Return the (X, Y) coordinate for the center point of the cell that contains the specified text.  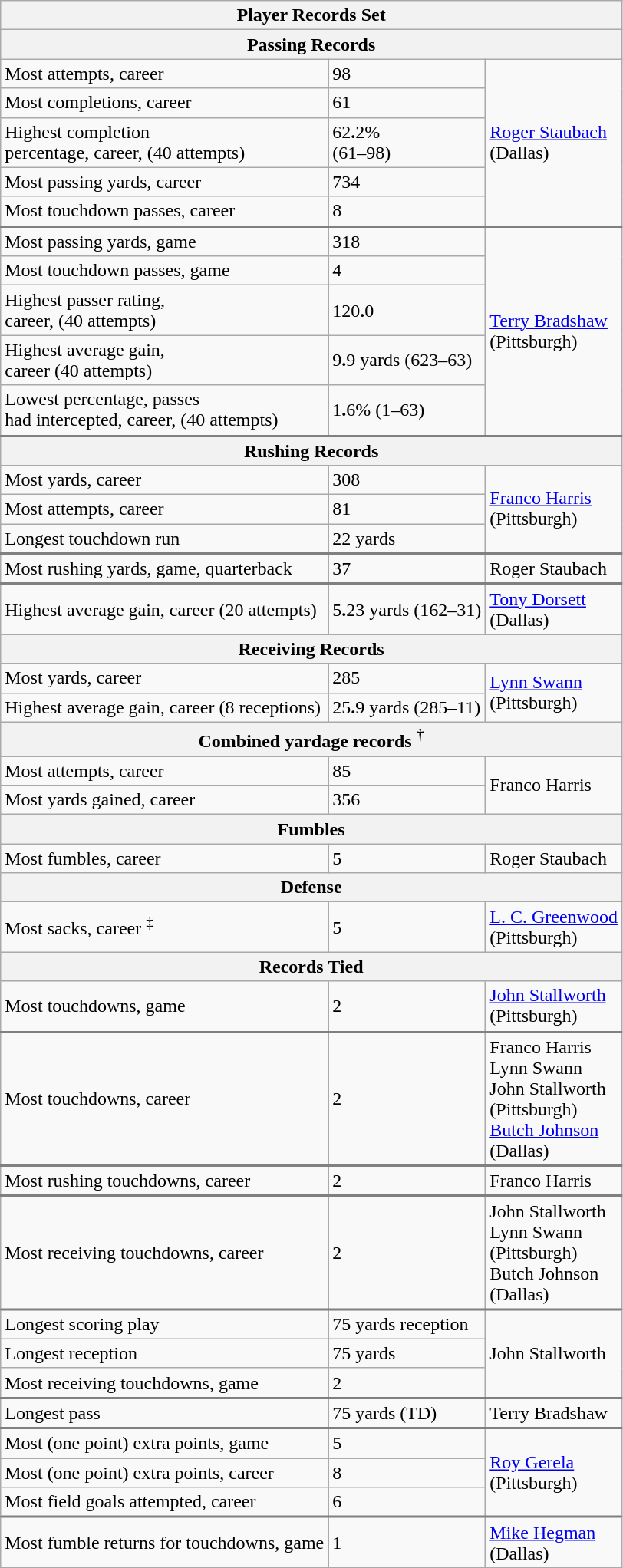
Mike Hegman(Dallas) (554, 1542)
Most receiving touchdowns, career (164, 1253)
Most fumbles, career (164, 858)
1.6% (1–63) (407, 410)
Lynn Swann(Pittsburgh) (554, 693)
Highest passer rating, career, (40 attempts) (164, 310)
Most receiving touchdowns, game (164, 1382)
Longest reception (164, 1353)
1 (407, 1542)
85 (407, 771)
Records Tied (311, 967)
John Stallworth(Pittsburgh) (554, 1006)
Longest scoring play (164, 1324)
Most (one point) extra points, career (164, 1473)
81 (407, 509)
9.9 yards (623–63) (407, 361)
John StallworthLynn Swann(Pittsburgh)Butch Johnson(Dallas) (554, 1253)
Most touchdowns, career (164, 1099)
5.23 yards (162–31) (407, 609)
Most rushing touchdowns, career (164, 1181)
61 (407, 103)
Longest touchdown run (164, 539)
Most rushing yards, game, quarterback (164, 569)
37 (407, 569)
Terry Bradshaw (554, 1413)
Longest pass (164, 1413)
6 (407, 1502)
Most sacks, career ‡ (164, 927)
Roger Staubach(Dallas) (554, 143)
Defense (311, 888)
75 yards (407, 1353)
Most yards gained, career (164, 800)
Most passing yards, career (164, 182)
62.2%(61–98) (407, 143)
Terry Bradshaw(Pittsburgh) (554, 331)
Most fumble returns for touchdowns, game (164, 1542)
75 yards (TD) (407, 1413)
Fumbles (311, 829)
356 (407, 800)
Tony Dorsett(Dallas) (554, 609)
Highest completion percentage, career, (40 attempts) (164, 143)
Rushing Records (311, 451)
Receiving Records (311, 649)
Most (one point) extra points, game (164, 1444)
Franco Harris(Pittsburgh) (554, 509)
Franco HarrisLynn SwannJohn Stallworth(Pittsburgh)Butch Johnson(Dallas) (554, 1099)
Player Records Set (311, 15)
318 (407, 241)
Combined yardage records † (311, 740)
Passing Records (311, 44)
22 yards (407, 539)
L. C. Greenwood(Pittsburgh) (554, 927)
John Stallworth (554, 1354)
734 (407, 182)
285 (407, 678)
Most touchdown passes, game (164, 271)
Highest average gain, career (8 receptions) (164, 707)
Most completions, career (164, 103)
Most touchdowns, game (164, 1006)
4 (407, 271)
120.0 (407, 310)
308 (407, 480)
98 (407, 74)
Highest average gain, career (20 attempts) (164, 609)
Roy Gerela(Pittsburgh) (554, 1473)
75 yards reception (407, 1324)
Most field goals attempted, career (164, 1502)
25.9 yards (285–11) (407, 707)
Most touchdown passes, career (164, 212)
Highest average gain, career (40 attempts) (164, 361)
Lowest percentage, passes had intercepted, career, (40 attempts) (164, 410)
Most passing yards, game (164, 241)
